From the cell containing the given text, extract its center point as (X, Y) coordinate. 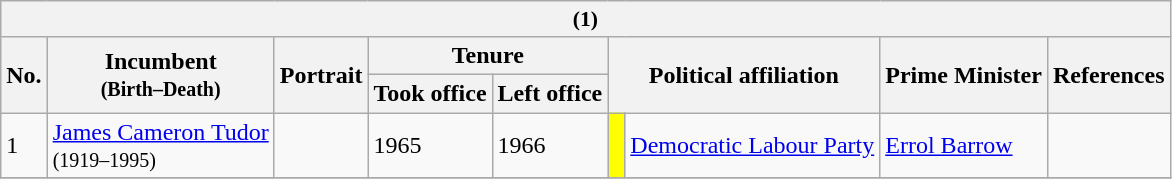
Errol Barrow (964, 144)
1 (24, 144)
Democratic Labour Party (752, 144)
James Cameron Tudor(1919–1995) (160, 144)
Prime Minister (964, 74)
References (1108, 74)
Took office (430, 93)
(1) (586, 19)
No. (24, 74)
Incumbent(Birth–Death) (160, 74)
1965 (430, 144)
Political affiliation (744, 74)
Left office (550, 93)
Portrait (321, 74)
Tenure (488, 55)
1966 (550, 144)
